Provide the (X, Y) coordinate of the cell's center where the given text is located.  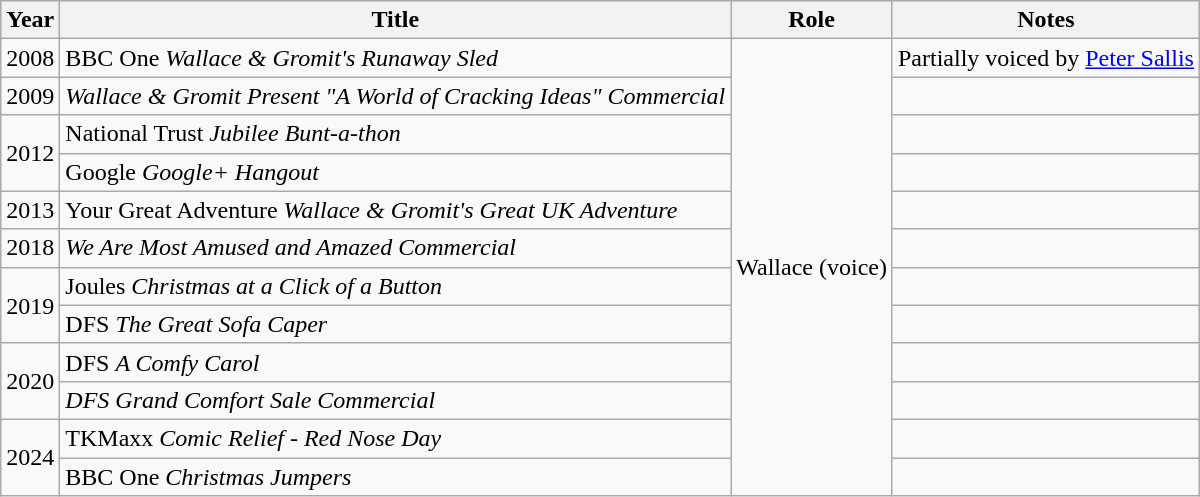
Title (396, 20)
We Are Most Amused and Amazed Commercial (396, 248)
Google Google+ Hangout (396, 172)
Joules Christmas at a Click of a Button (396, 286)
2013 (30, 210)
TKMaxx Comic Relief - Red Nose Day (396, 438)
DFS Grand Comfort Sale Commercial (396, 400)
BBC One Christmas Jumpers (396, 477)
2019 (30, 305)
Role (812, 20)
DFS The Great Sofa Caper (396, 324)
Partially voiced by Peter Sallis (1046, 58)
DFS A Comfy Carol (396, 362)
BBC One Wallace & Gromit's Runaway Sled (396, 58)
2012 (30, 153)
Notes (1046, 20)
Wallace (voice) (812, 268)
2009 (30, 96)
2018 (30, 248)
Your Great Adventure Wallace & Gromit's Great UK Adventure (396, 210)
National Trust Jubilee Bunt-a-thon (396, 134)
Wallace & Gromit Present "A World of Cracking Ideas" Commercial (396, 96)
2008 (30, 58)
2020 (30, 381)
Year (30, 20)
2024 (30, 457)
